Detect which cell encompasses the target text, then output its (X, Y) center coordinate. 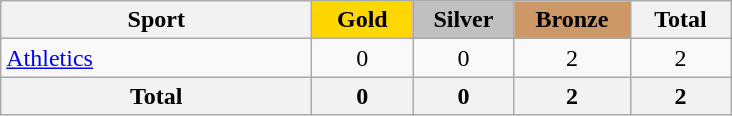
Gold (362, 20)
Athletics (156, 58)
Bronze (572, 20)
Silver (464, 20)
Sport (156, 20)
